Search for the cell housing the specified text and yield its (X, Y) center coordinate. 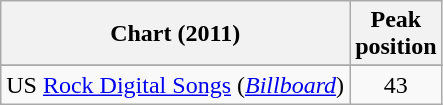
43 (396, 85)
Peakposition (396, 34)
US Rock Digital Songs (Billboard) (176, 85)
Chart (2011) (176, 34)
